Determine the [X, Y] coordinate at the center of the cell enclosing the given text.  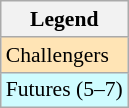
Futures (5–7) [64, 90]
Legend [64, 19]
Challengers [64, 55]
